Return (x, y) of the center of cell containing provided text 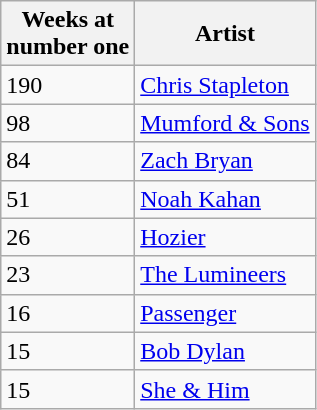
84 (68, 161)
51 (68, 199)
Mumford & Sons (225, 123)
23 (68, 275)
Zach Bryan (225, 161)
16 (68, 313)
98 (68, 123)
Passenger (225, 313)
Artist (225, 34)
Hozier (225, 237)
She & Him (225, 389)
26 (68, 237)
Weeks atnumber one (68, 34)
190 (68, 85)
Noah Kahan (225, 199)
The Lumineers (225, 275)
Chris Stapleton (225, 85)
Bob Dylan (225, 351)
